For the text-containing cell, return its midpoint in [x, y] coordinate format. 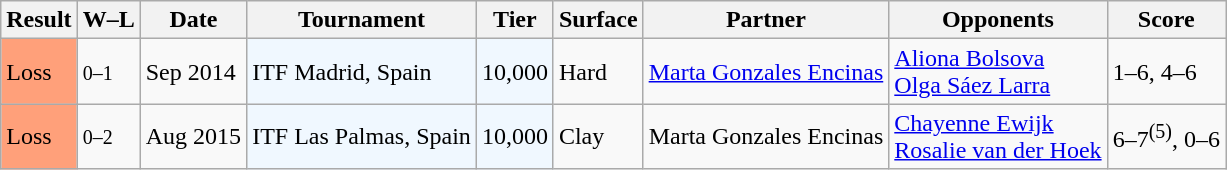
Opponents [998, 20]
Aug 2015 [193, 136]
Hard [598, 72]
Aliona Bolsova Olga Sáez Larra [998, 72]
Tournament [362, 20]
Partner [766, 20]
Surface [598, 20]
Chayenne Ewijk Rosalie van der Hoek [998, 136]
Result [39, 20]
1–6, 4–6 [1166, 72]
Date [193, 20]
6–7(5), 0–6 [1166, 136]
ITF Las Palmas, Spain [362, 136]
ITF Madrid, Spain [362, 72]
Sep 2014 [193, 72]
Tier [514, 20]
0–1 [108, 72]
W–L [108, 20]
0–2 [108, 136]
Clay [598, 136]
Score [1166, 20]
